Search for the cell housing the specified text and yield its (x, y) center coordinate. 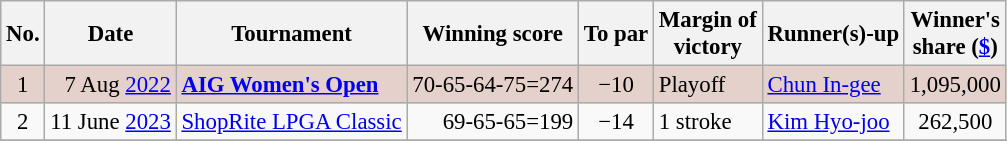
2 (23, 122)
No. (23, 34)
7 Aug 2022 (110, 85)
−14 (616, 122)
−10 (616, 85)
Runner(s)-up (833, 34)
Chun In-gee (833, 85)
262,500 (955, 122)
Winning score (493, 34)
Margin ofvictory (708, 34)
Playoff (708, 85)
Date (110, 34)
Tournament (292, 34)
70-65-64-75=274 (493, 85)
ShopRite LPGA Classic (292, 122)
11 June 2023 (110, 122)
1,095,000 (955, 85)
Winner'sshare ($) (955, 34)
1 (23, 85)
Kim Hyo-joo (833, 122)
AIG Women's Open (292, 85)
1 stroke (708, 122)
To par (616, 34)
69-65-65=199 (493, 122)
